Capture the cell that displays the provided text and extract its [x, y] central coordinate. 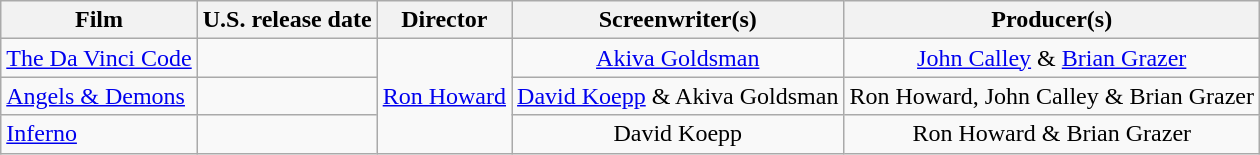
Producer(s) [1052, 20]
Inferno [99, 134]
Ron Howard & Brian Grazer [1052, 134]
Ron Howard, John Calley & Brian Grazer [1052, 96]
Film [99, 20]
Director [444, 20]
U.S. release date [287, 20]
John Calley & Brian Grazer [1052, 58]
Akiva Goldsman [678, 58]
The Da Vinci Code [99, 58]
Angels & Demons [99, 96]
David Koepp [678, 134]
David Koepp & Akiva Goldsman [678, 96]
Screenwriter(s) [678, 20]
Ron Howard [444, 96]
